Return the [X, Y] coordinate for the center point of the cell that contains the specified text.  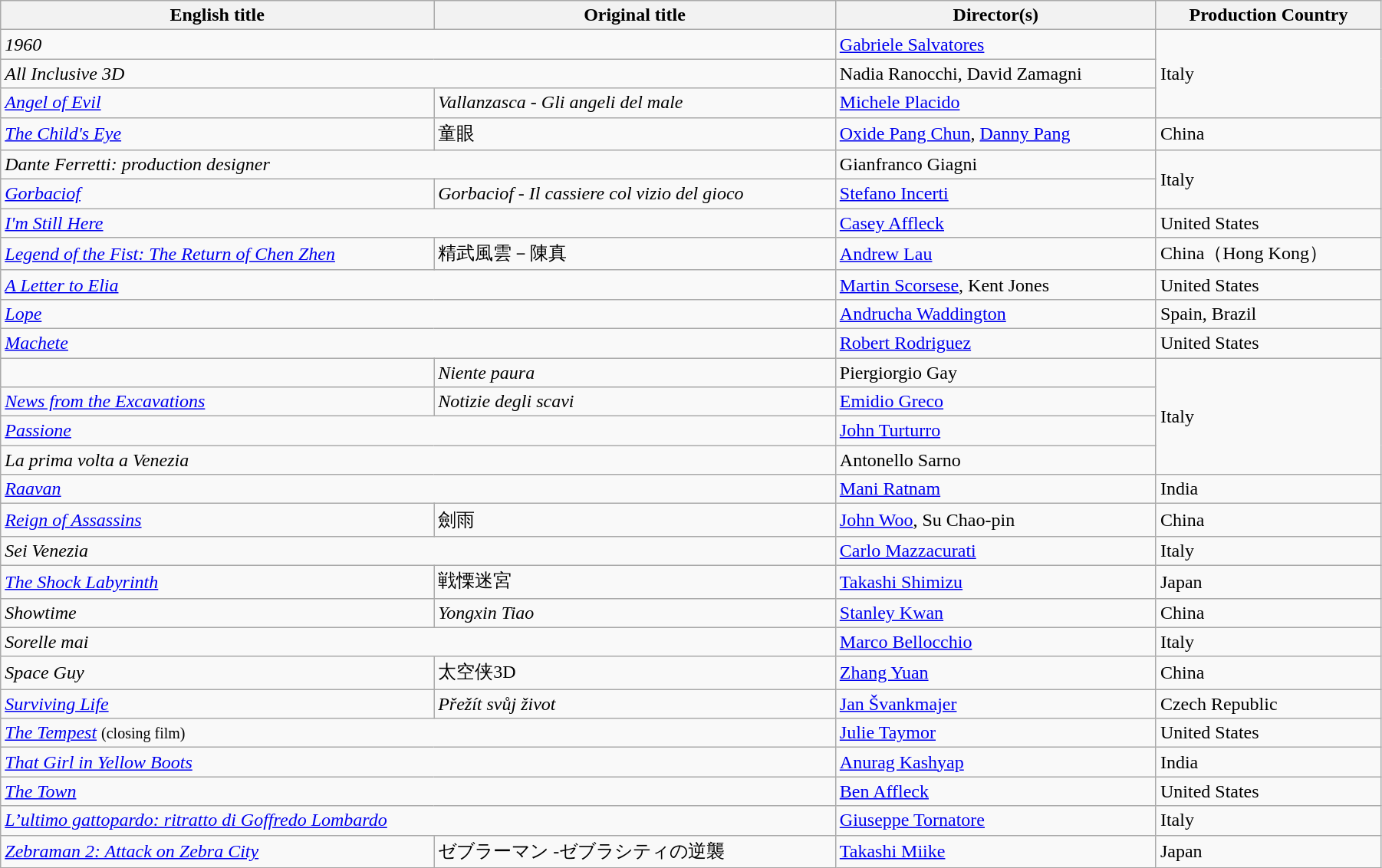
Zhang Yuan [995, 673]
Director(s) [995, 15]
Julie Taymor [995, 733]
Piergiorgio Gay [995, 372]
Gorbaciof - Il cassiere col vizio del gioco [635, 194]
Nadia Ranocchi, David Zamagni [995, 74]
Surviving Life [218, 704]
Marco Bellocchio [995, 642]
Stefano Incerti [995, 194]
Giuseppe Tornatore [995, 820]
News from the Excavations [218, 402]
Takashi Miike [995, 851]
Oxide Pang Chun, Danny Pang [995, 133]
Jan Švankmajer [995, 704]
Přežít svůj život [635, 704]
L’ultimo gattopardo: ritratto di Goffredo Lombardo [419, 820]
Spain, Brazil [1268, 314]
Niente paura [635, 372]
Andrucha Waddington [995, 314]
Machete [419, 343]
Casey Affleck [995, 223]
Raavan [419, 489]
精武風雲－陳真 [635, 255]
Dante Ferretti: production designer [419, 165]
Showtime [218, 613]
Emidio Greco [995, 402]
Gorbaciof [218, 194]
Czech Republic [1268, 704]
Martin Scorsese, Kent Jones [995, 284]
Yongxin Tiao [635, 613]
劍雨 [635, 520]
Antonello Sarno [995, 460]
Legend of the Fist: The Return of Chen Zhen [218, 255]
Mani Ratnam [995, 489]
Carlo Mazzacurati [995, 551]
Michele Placido [995, 103]
Takashi Shimizu [995, 581]
John Woo, Su Chao-pin [995, 520]
Passione [419, 431]
太空侠3D [635, 673]
John Turturro [995, 431]
Space Guy [218, 673]
Stanley Kwan [995, 613]
That Girl in Yellow Boots [419, 762]
A Letter to Elia [419, 284]
Ben Affleck [995, 791]
Sorelle mai [419, 642]
童眼 [635, 133]
Notizie degli scavi [635, 402]
The Tempest (closing film) [419, 733]
All Inclusive 3D [419, 74]
I'm Still Here [419, 223]
Production Country [1268, 15]
Sei Venezia [419, 551]
Angel of Evil [218, 103]
English title [218, 15]
The Shock Labyrinth [218, 581]
China（Hong Kong） [1268, 255]
Lope [419, 314]
1960 [419, 44]
Gabriele Salvatores [995, 44]
Reign of Assassins [218, 520]
Robert Rodriguez [995, 343]
Andrew Lau [995, 255]
The Child's Eye [218, 133]
Original title [635, 15]
Gianfranco Giagni [995, 165]
ゼブラーマン -ゼブラシティの逆襲 [635, 851]
The Town [419, 791]
Anurag Kashyap [995, 762]
戦慄迷宮 [635, 581]
Vallanzasca - Gli angeli del male [635, 103]
La prima volta a Venezia [419, 460]
Zebraman 2: Attack on Zebra City [218, 851]
